Detect which cell encompasses the target text, then output its (x, y) center coordinate. 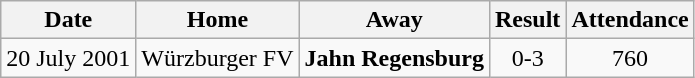
Würzburger FV (218, 58)
Date (68, 20)
Jahn Regensburg (394, 58)
Result (527, 20)
Home (218, 20)
20 July 2001 (68, 58)
760 (630, 58)
Away (394, 20)
Attendance (630, 20)
0-3 (527, 58)
